Extract the (x, y) coordinate from the center of the cell holding the provided text.  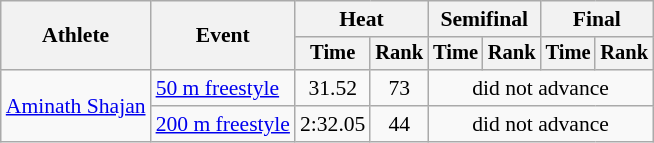
2:32.05 (332, 124)
200 m freestyle (223, 124)
Aminath Shajan (76, 106)
Final (597, 19)
Event (223, 36)
Heat (362, 19)
50 m freestyle (223, 88)
Semifinal (484, 19)
73 (399, 88)
31.52 (332, 88)
44 (399, 124)
Athlete (76, 36)
